Pinpoint the cell where the given text exists, returning its [x, y] midpoint coordinate. 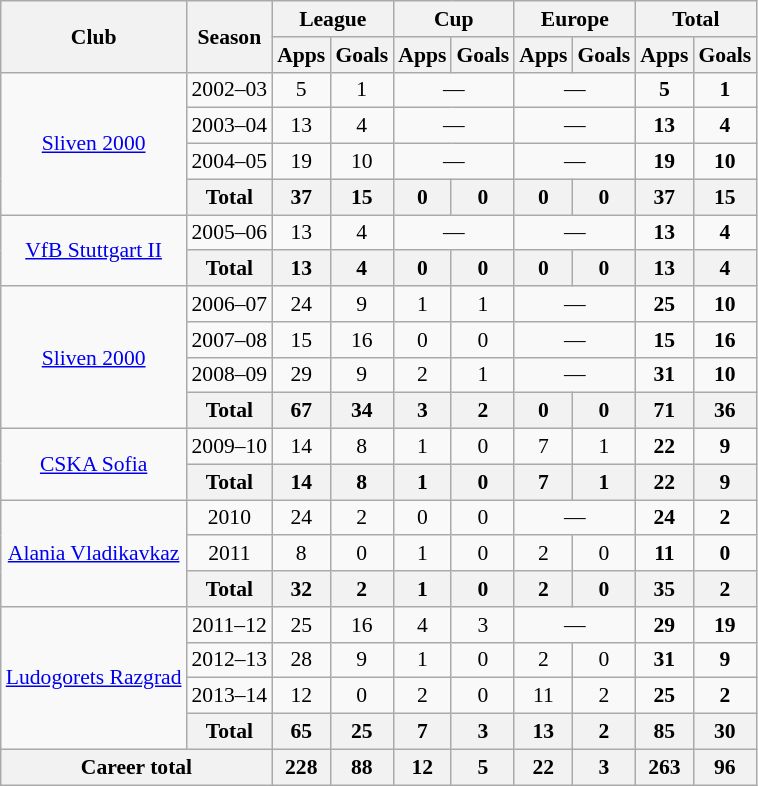
Ludogorets Razgrad [94, 678]
32 [301, 589]
2011 [230, 554]
League [332, 19]
Cup [454, 19]
2011–12 [230, 625]
2004–05 [230, 162]
65 [301, 732]
VfB Stuttgart II [94, 250]
2010 [230, 518]
Club [94, 36]
30 [724, 732]
71 [664, 411]
2012–13 [230, 660]
2006–07 [230, 304]
Season [230, 36]
2009–10 [230, 447]
35 [664, 589]
263 [664, 767]
28 [301, 660]
228 [301, 767]
CSKA Sofia [94, 464]
88 [362, 767]
2008–09 [230, 375]
85 [664, 732]
96 [724, 767]
Career total [136, 767]
36 [724, 411]
Europe [574, 19]
67 [301, 411]
2013–14 [230, 696]
2007–08 [230, 340]
34 [362, 411]
2005–06 [230, 233]
2002–03 [230, 90]
2003–04 [230, 126]
Alania Vladikavkaz [94, 554]
